Output the [X, Y] coordinate of the center of the cell containing the given text.  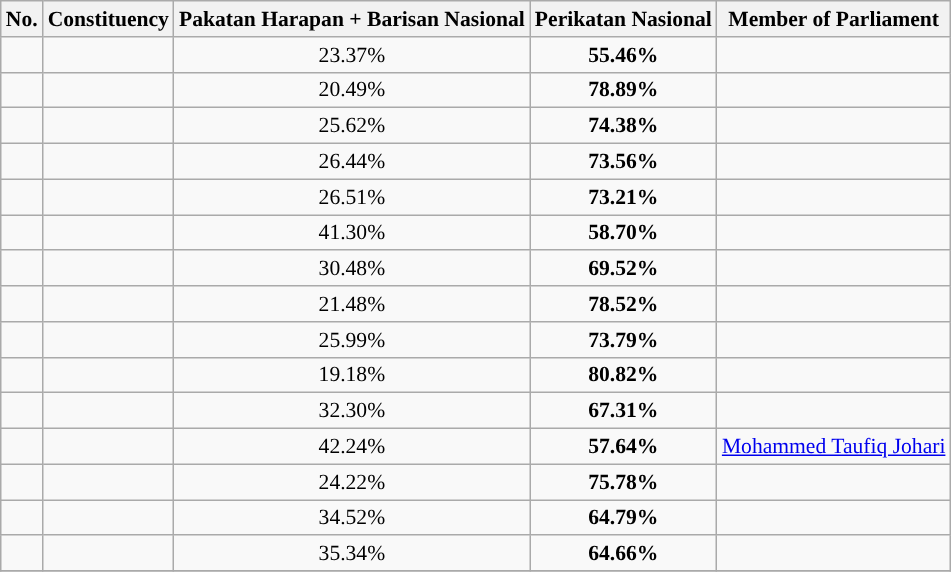
67.31% [624, 411]
69.52% [624, 269]
26.44% [352, 162]
32.30% [352, 411]
80.82% [624, 375]
Pakatan Harapan + Barisan Nasional [352, 19]
26.51% [352, 197]
Perikatan Nasional [624, 19]
78.52% [624, 304]
64.79% [624, 518]
55.46% [624, 55]
25.99% [352, 340]
35.34% [352, 554]
30.48% [352, 269]
42.24% [352, 447]
21.48% [352, 304]
64.66% [624, 554]
57.64% [624, 447]
Mohammed Taufiq Johari [834, 447]
78.89% [624, 90]
34.52% [352, 518]
58.70% [624, 233]
No. [22, 19]
23.37% [352, 55]
41.30% [352, 233]
75.78% [624, 482]
19.18% [352, 375]
Constituency [108, 19]
25.62% [352, 126]
74.38% [624, 126]
20.49% [352, 90]
Member of Parliament [834, 19]
73.56% [624, 162]
73.21% [624, 197]
73.79% [624, 340]
24.22% [352, 482]
